Locate the cell with the specified text and output its (X, Y) center coordinate. 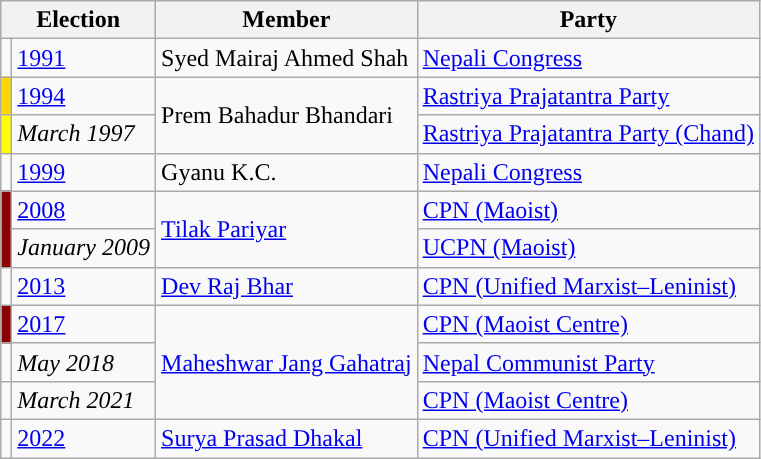
Rastriya Prajatantra Party (588, 96)
Gyanu K.C. (287, 172)
2017 (84, 324)
Surya Prasad Dhakal (287, 438)
1991 (84, 58)
Nepal Communist Party (588, 362)
1999 (84, 172)
Election (78, 20)
Syed Mairaj Ahmed Shah (287, 58)
2008 (84, 210)
Maheshwar Jang Gahatraj (287, 362)
March 1997 (84, 134)
2013 (84, 286)
May 2018 (84, 362)
January 2009 (84, 248)
1994 (84, 96)
Tilak Pariyar (287, 229)
Member (287, 20)
Prem Bahadur Bhandari (287, 115)
UCPN (Maoist) (588, 248)
CPN (Maoist) (588, 210)
March 2021 (84, 400)
Dev Raj Bhar (287, 286)
Rastriya Prajatantra Party (Chand) (588, 134)
2022 (84, 438)
Party (588, 20)
